Return (x, y) of the center of cell containing provided text 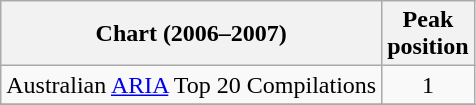
Australian ARIA Top 20 Compilations (192, 85)
1 (428, 85)
Peakposition (428, 34)
Chart (2006–2007) (192, 34)
